Identify which cell holds the provided text, then report its [x, y] central coordinate. 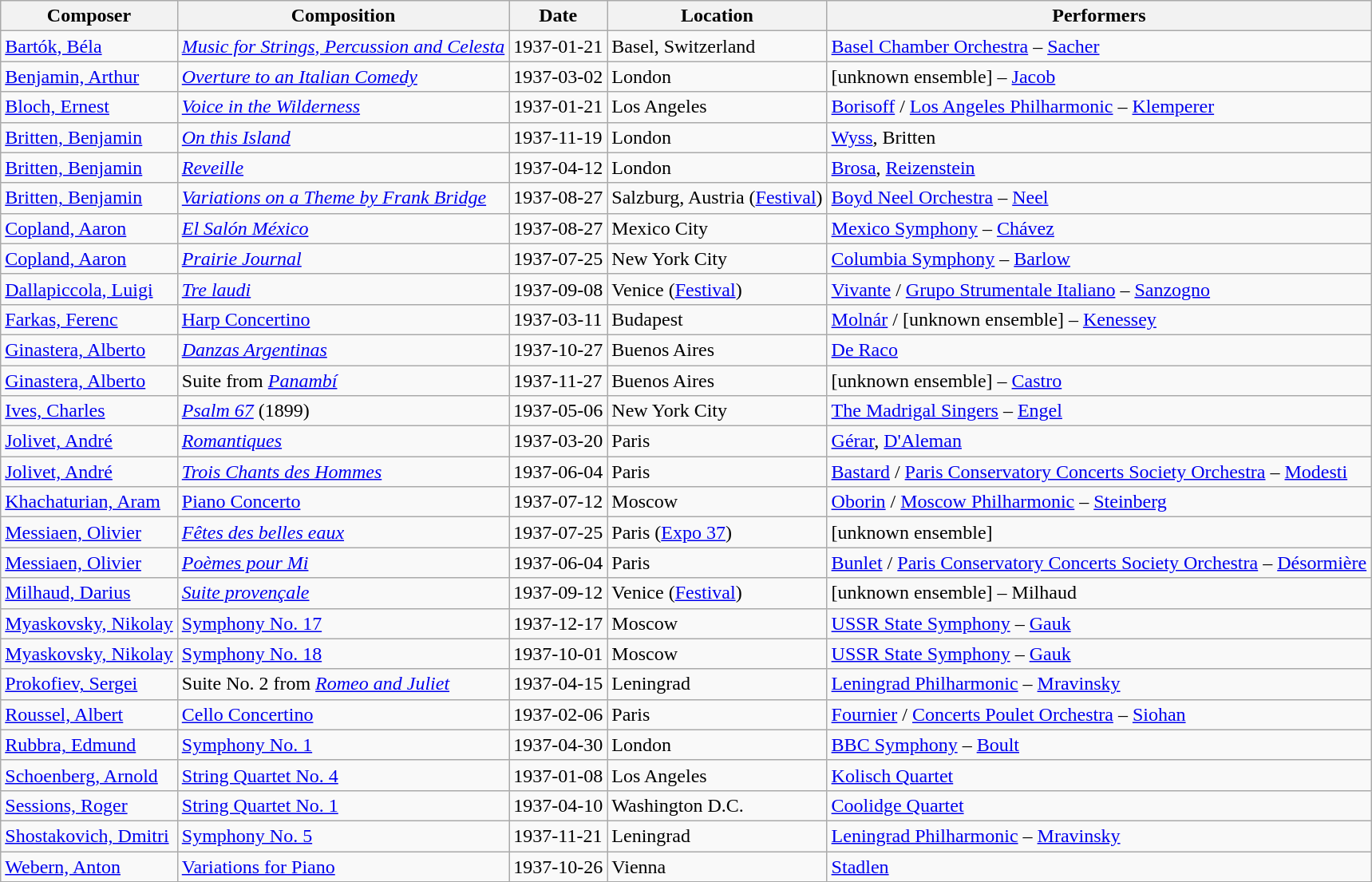
1937-04-12 [559, 168]
Suite from Panambí [343, 381]
Romantiques [343, 441]
Tre laudi [343, 289]
1937-01-08 [559, 775]
1937-05-06 [559, 411]
Variations on a Theme by Frank Bridge [343, 198]
Prairie Journal [343, 259]
[unknown ensemble] – Jacob [1099, 77]
Gérar, D'Aleman [1099, 441]
Danzas Argentinas [343, 350]
Brosa, Reizenstein [1099, 168]
Symphony No. 18 [343, 654]
Schoenberg, Arnold [89, 775]
Prokofiev, Sergei [89, 684]
Bunlet / Paris Conservatory Concerts Society Orchestra – Désormière [1099, 563]
1937-03-11 [559, 319]
El Salón México [343, 228]
BBC Symphony – Boult [1099, 745]
Kolisch Quartet [1099, 775]
[unknown ensemble] [1099, 532]
1937-03-02 [559, 77]
Overture to an Italian Comedy [343, 77]
Ives, Charles [89, 411]
Fêtes des belles eaux [343, 532]
Borisoff / Los Angeles Philharmonic – Klemperer [1099, 107]
Variations for Piano [343, 866]
Vienna [717, 866]
Music for Strings, Percussion and Celesta [343, 46]
Sessions, Roger [89, 805]
1937-04-15 [559, 684]
Symphony No. 5 [343, 836]
Mexico Symphony – Chávez [1099, 228]
Piano Concerto [343, 502]
String Quartet No. 1 [343, 805]
Suite No. 2 from Romeo and Juliet [343, 684]
Voice in the Wilderness [343, 107]
Mexico City [717, 228]
Bartók, Béla [89, 46]
[unknown ensemble] – Milhaud [1099, 593]
Location [717, 16]
Cello Concertino [343, 714]
On this Island [343, 137]
Wyss, Britten [1099, 137]
Boyd Neel Orchestra – Neel [1099, 198]
Symphony No. 17 [343, 623]
1937-10-27 [559, 350]
Poèmes pour Mi [343, 563]
Basel Chamber Orchestra – Sacher [1099, 46]
Trois Chants des Hommes [343, 472]
Basel, Switzerland [717, 46]
Oborin / Moscow Philharmonic – Steinberg [1099, 502]
Khachaturian, Aram [89, 502]
1937-04-10 [559, 805]
Symphony No. 1 [343, 745]
De Raco [1099, 350]
Shostakovich, Dmitri [89, 836]
Rubbra, Edmund [89, 745]
Psalm 67 (1899) [343, 411]
Date [559, 16]
1937-09-08 [559, 289]
1937-12-17 [559, 623]
Composition [343, 16]
Suite provençale [343, 593]
Performers [1099, 16]
Paris (Expo 37) [717, 532]
Roussel, Albert [89, 714]
1937-11-27 [559, 381]
Salzburg, Austria (Festival) [717, 198]
Washington D.C. [717, 805]
Benjamin, Arthur [89, 77]
Composer [89, 16]
The Madrigal Singers – Engel [1099, 411]
Fournier / Concerts Poulet Orchestra – Siohan [1099, 714]
1937-04-30 [559, 745]
[unknown ensemble] – Castro [1099, 381]
1937-02-06 [559, 714]
1937-11-21 [559, 836]
1937-10-26 [559, 866]
1937-09-12 [559, 593]
String Quartet No. 4 [343, 775]
Stadlen [1099, 866]
Coolidge Quartet [1099, 805]
Webern, Anton [89, 866]
Budapest [717, 319]
Columbia Symphony – Barlow [1099, 259]
Bloch, Ernest [89, 107]
Farkas, Ferenc [89, 319]
Bastard / Paris Conservatory Concerts Society Orchestra – Modesti [1099, 472]
1937-10-01 [559, 654]
Dallapiccola, Luigi [89, 289]
1937-07-12 [559, 502]
Reveille [343, 168]
1937-11-19 [559, 137]
Harp Concertino [343, 319]
Vivante / Grupo Strumentale Italiano – Sanzogno [1099, 289]
1937-03-20 [559, 441]
Molnár / [unknown ensemble] – Kenessey [1099, 319]
Milhaud, Darius [89, 593]
